Return (X, Y) of the center of cell containing provided text 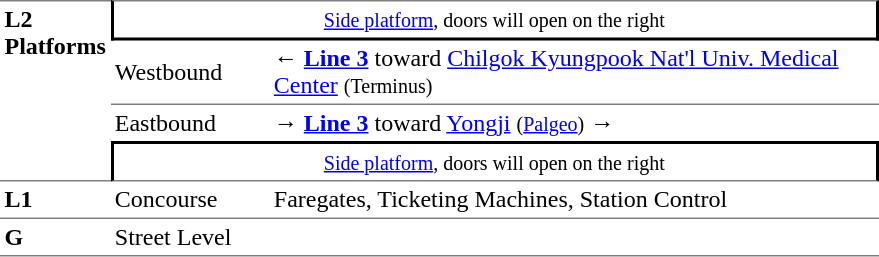
L2Platforms (55, 91)
→ Line 3 toward Yongji (Palgeo) → (574, 123)
L1 (55, 201)
Eastbound (190, 123)
Westbound (190, 72)
Faregates, Ticketing Machines, Station Control (574, 201)
← Line 3 toward Chilgok Kyungpook Nat'l Univ. Medical Center (Terminus) (574, 72)
Street Level (190, 238)
G (55, 238)
Concourse (190, 201)
